Determine the [X, Y] coordinate at the center of the cell enclosing the given text.  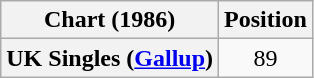
Position [266, 20]
89 [266, 58]
UK Singles (Gallup) [110, 58]
Chart (1986) [110, 20]
